From the cell containing the given text, extract its center point as (x, y) coordinate. 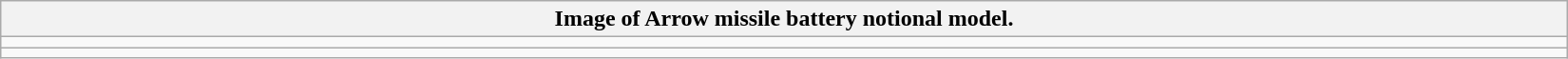
Image of Arrow missile battery notional model. (784, 19)
